Output the [x, y] coordinate of the center of the cell containing the given text.  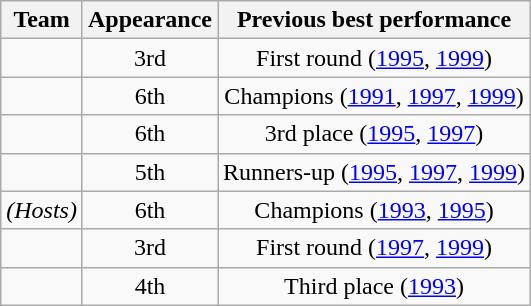
Third place (1993) [374, 286]
Team [42, 20]
First round (1995, 1999) [374, 58]
4th [150, 286]
Appearance [150, 20]
Champions (1993, 1995) [374, 210]
Previous best performance [374, 20]
Runners-up (1995, 1997, 1999) [374, 172]
(Hosts) [42, 210]
3rd place (1995, 1997) [374, 134]
First round (1997, 1999) [374, 248]
5th [150, 172]
Champions (1991, 1997, 1999) [374, 96]
